Search for the cell housing the specified text and yield its [x, y] center coordinate. 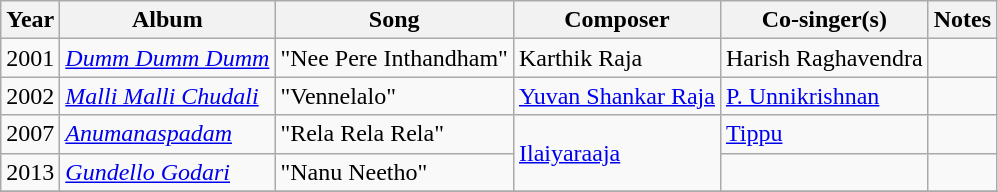
Anumanaspadam [168, 134]
"Nanu Neetho" [394, 172]
Harish Raghavendra [824, 58]
Ilaiyaraaja [616, 153]
Yuvan Shankar Raja [616, 96]
Dumm Dumm Dumm [168, 58]
Gundello Godari [168, 172]
"Rela Rela Rela" [394, 134]
2002 [30, 96]
2013 [30, 172]
Song [394, 20]
P. Unnikrishnan [824, 96]
2007 [30, 134]
Tippu [824, 134]
Composer [616, 20]
"Vennelalo" [394, 96]
2001 [30, 58]
Karthik Raja [616, 58]
Co-singer(s) [824, 20]
Album [168, 20]
Year [30, 20]
Notes [962, 20]
Malli Malli Chudali [168, 96]
"Nee Pere Inthandham" [394, 58]
